Identify which cell holds the provided text, then report its [x, y] central coordinate. 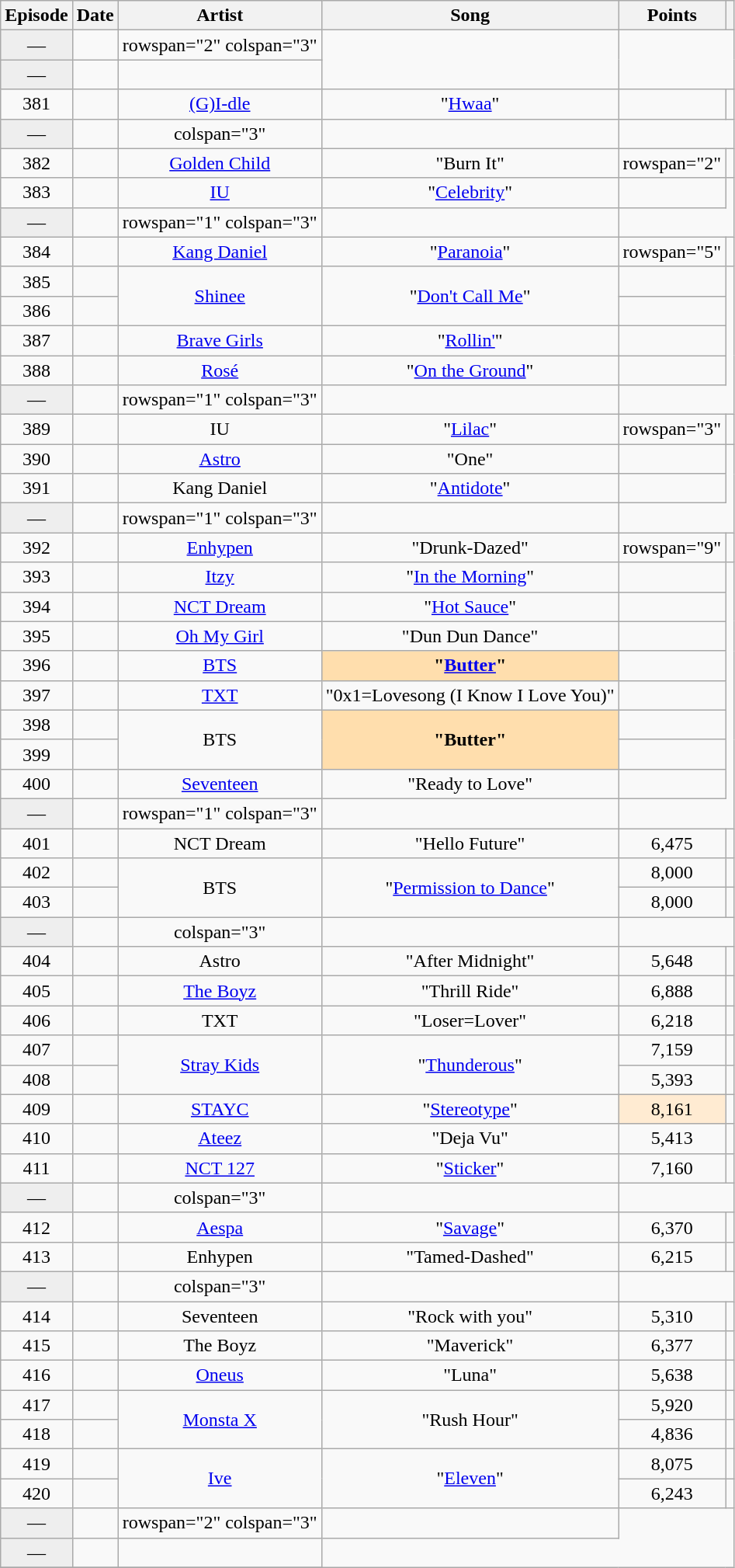
6,888 [672, 991]
410 [36, 1139]
6,475 [672, 843]
420 [36, 1493]
5,393 [672, 1080]
413 [36, 1257]
"One" [470, 459]
"Lilac" [470, 429]
Oneus [220, 1375]
411 [36, 1168]
414 [36, 1316]
392 [36, 548]
415 [36, 1346]
"Hot Sauce" [470, 607]
STAYC [220, 1109]
383 [36, 193]
5,920 [672, 1405]
417 [36, 1405]
397 [36, 695]
407 [36, 1050]
Aespa [220, 1227]
"Don't Call Me" [470, 296]
Ive [220, 1479]
"On the Ground" [470, 370]
419 [36, 1464]
396 [36, 666]
5,638 [672, 1375]
400 [36, 784]
Ateez [220, 1139]
395 [36, 636]
388 [36, 370]
"Savage" [470, 1227]
rowspan="9" [672, 548]
"Celebrity" [470, 193]
rowspan="5" [672, 252]
386 [36, 311]
390 [36, 459]
7,159 [672, 1050]
"Hello Future" [470, 843]
5,648 [672, 961]
393 [36, 577]
8,075 [672, 1464]
Points [672, 16]
416 [36, 1375]
rowspan="3" [672, 429]
384 [36, 252]
NCT 127 [220, 1168]
"Stereotype" [470, 1109]
7,160 [672, 1168]
Artist [220, 16]
"Deja Vu" [470, 1139]
399 [36, 754]
402 [36, 873]
"0x1=Lovesong (I Know I Love You)" [470, 695]
Itzy [220, 577]
381 [36, 104]
"Maverick" [470, 1346]
"Thunderous" [470, 1065]
387 [36, 340]
"Paranoia" [470, 252]
401 [36, 843]
408 [36, 1080]
"Rollin'" [470, 340]
8,161 [672, 1109]
rowspan="2" [672, 163]
"Rock with you" [470, 1316]
389 [36, 429]
382 [36, 163]
"Tamed-Dashed" [470, 1257]
Date [95, 16]
405 [36, 991]
"Rush Hour" [470, 1420]
409 [36, 1109]
385 [36, 281]
"Ready to Love" [470, 784]
412 [36, 1227]
6,377 [672, 1346]
6,215 [672, 1257]
Shinee [220, 296]
5,413 [672, 1139]
"Dun Dun Dance" [470, 636]
391 [36, 488]
5,310 [672, 1316]
"Antidote" [470, 488]
404 [36, 961]
(G)I-dle [220, 104]
Golden Child [220, 163]
394 [36, 607]
"In the Morning" [470, 577]
Episode [36, 16]
"Drunk-Dazed" [470, 548]
Monsta X [220, 1420]
406 [36, 1020]
"Sticker" [470, 1168]
403 [36, 902]
"Burn It" [470, 163]
418 [36, 1434]
"Eleven" [470, 1479]
"Thrill Ride" [470, 991]
"Permission to Dance" [470, 888]
"Luna" [470, 1375]
Oh My Girl [220, 636]
Stray Kids [220, 1065]
Song [470, 16]
"After Midnight" [470, 961]
"Loser=Lover" [470, 1020]
Brave Girls [220, 340]
6,370 [672, 1227]
6,243 [672, 1493]
6,218 [672, 1020]
"Hwaa" [470, 104]
Rosé [220, 370]
4,836 [672, 1434]
398 [36, 725]
